Search for the cell housing the specified text and yield its (X, Y) center coordinate. 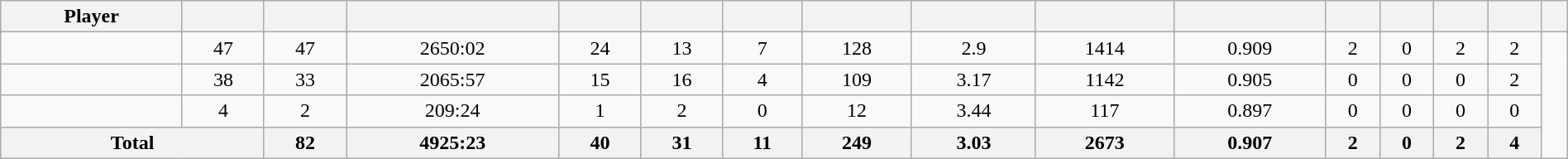
12 (857, 111)
128 (857, 48)
0.907 (1250, 142)
3.03 (973, 142)
117 (1105, 111)
2650:02 (453, 48)
1414 (1105, 48)
1 (600, 111)
31 (681, 142)
38 (223, 79)
2065:57 (453, 79)
7 (762, 48)
3.17 (973, 79)
Total (132, 142)
2673 (1105, 142)
1142 (1105, 79)
2.9 (973, 48)
4925:23 (453, 142)
0.897 (1250, 111)
33 (304, 79)
0.905 (1250, 79)
249 (857, 142)
0.909 (1250, 48)
209:24 (453, 111)
11 (762, 142)
15 (600, 79)
109 (857, 79)
40 (600, 142)
24 (600, 48)
16 (681, 79)
Player (92, 17)
13 (681, 48)
3.44 (973, 111)
82 (304, 142)
